Search for the cell housing the specified text and yield its (x, y) center coordinate. 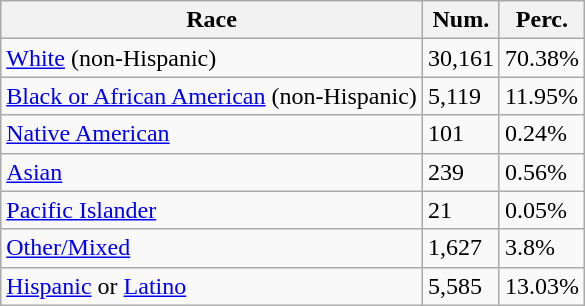
Pacific Islander (212, 210)
Num. (460, 20)
Asian (212, 172)
Hispanic or Latino (212, 286)
0.24% (542, 134)
239 (460, 172)
70.38% (542, 58)
3.8% (542, 248)
21 (460, 210)
Other/Mixed (212, 248)
101 (460, 134)
13.03% (542, 286)
Black or African American (non-Hispanic) (212, 96)
0.05% (542, 210)
11.95% (542, 96)
0.56% (542, 172)
Race (212, 20)
White (non-Hispanic) (212, 58)
5,585 (460, 286)
1,627 (460, 248)
Perc. (542, 20)
5,119 (460, 96)
Native American (212, 134)
30,161 (460, 58)
